Scan for the cell matching the given text and deliver its (x, y) coordinate at center. 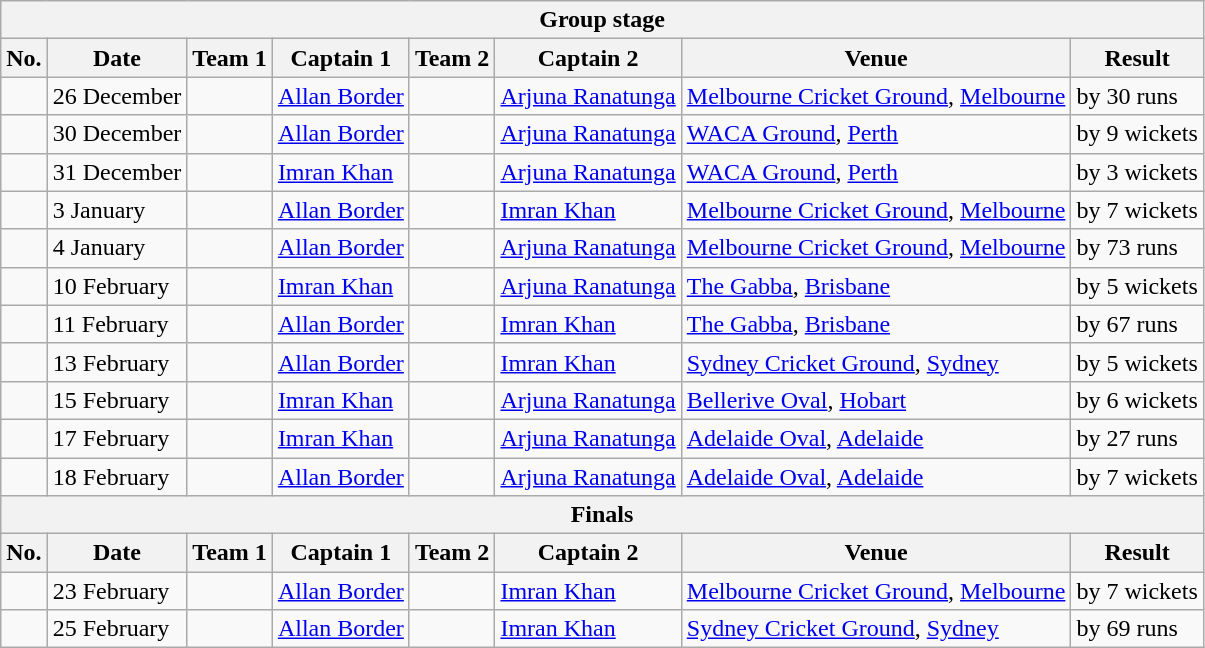
26 December (117, 96)
by 3 wickets (1137, 172)
by 30 runs (1137, 96)
by 73 runs (1137, 248)
11 February (117, 324)
Group stage (602, 20)
23 February (117, 591)
by 9 wickets (1137, 134)
15 February (117, 400)
13 February (117, 362)
Bellerive Oval, Hobart (876, 400)
by 6 wickets (1137, 400)
10 February (117, 286)
by 27 runs (1137, 438)
by 69 runs (1137, 629)
Finals (602, 515)
25 February (117, 629)
18 February (117, 477)
30 December (117, 134)
31 December (117, 172)
3 January (117, 210)
4 January (117, 248)
by 67 runs (1137, 324)
17 February (117, 438)
